Scan for the cell matching the given text and deliver its (x, y) coordinate at center. 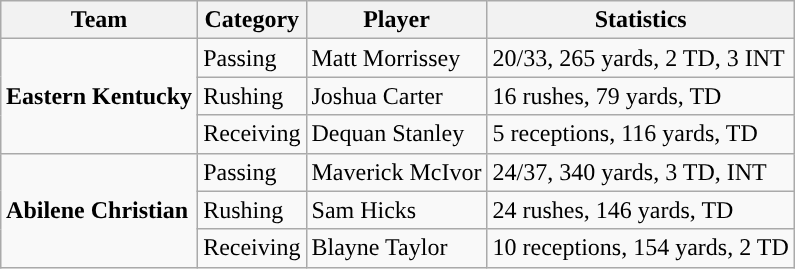
Blayne Taylor (396, 248)
20/33, 265 yards, 2 TD, 3 INT (640, 58)
5 receptions, 116 yards, TD (640, 134)
Maverick McIvor (396, 172)
Statistics (640, 20)
Eastern Kentucky (100, 96)
24 rushes, 146 yards, TD (640, 210)
10 receptions, 154 yards, 2 TD (640, 248)
Matt Morrissey (396, 58)
Joshua Carter (396, 96)
Team (100, 20)
Abilene Christian (100, 210)
24/37, 340 yards, 3 TD, INT (640, 172)
16 rushes, 79 yards, TD (640, 96)
Sam Hicks (396, 210)
Dequan Stanley (396, 134)
Category (252, 20)
Player (396, 20)
